Output the [X, Y] coordinate of the center of the cell containing the given text.  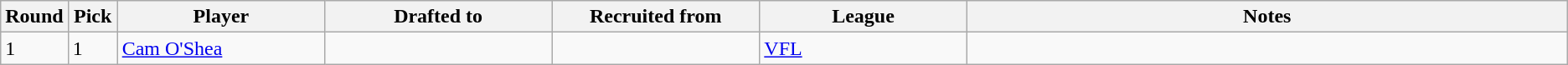
Round [34, 17]
Recruited from [656, 17]
VFL [864, 48]
Pick [92, 17]
Drafted to [439, 17]
Cam O'Shea [221, 48]
League [864, 17]
Player [221, 17]
Notes [1266, 17]
